Capture the cell that displays the provided text and extract its [x, y] central coordinate. 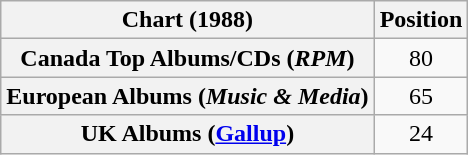
UK Albums (Gallup) [188, 134]
Canada Top Albums/CDs (RPM) [188, 58]
Chart (1988) [188, 20]
65 [421, 96]
80 [421, 58]
European Albums (Music & Media) [188, 96]
Position [421, 20]
24 [421, 134]
